Detect which cell encompasses the target text, then output its [x, y] center coordinate. 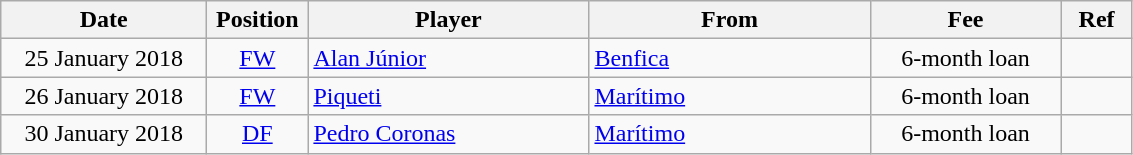
Date [104, 20]
DF [258, 134]
Ref [1096, 20]
Fee [966, 20]
26 January 2018 [104, 96]
25 January 2018 [104, 58]
Piqueti [448, 96]
Player [448, 20]
30 January 2018 [104, 134]
Position [258, 20]
Benfica [730, 58]
From [730, 20]
Alan Júnior [448, 58]
Pedro Coronas [448, 134]
